Determine the [X, Y] coordinate at the center of the cell enclosing the given text.  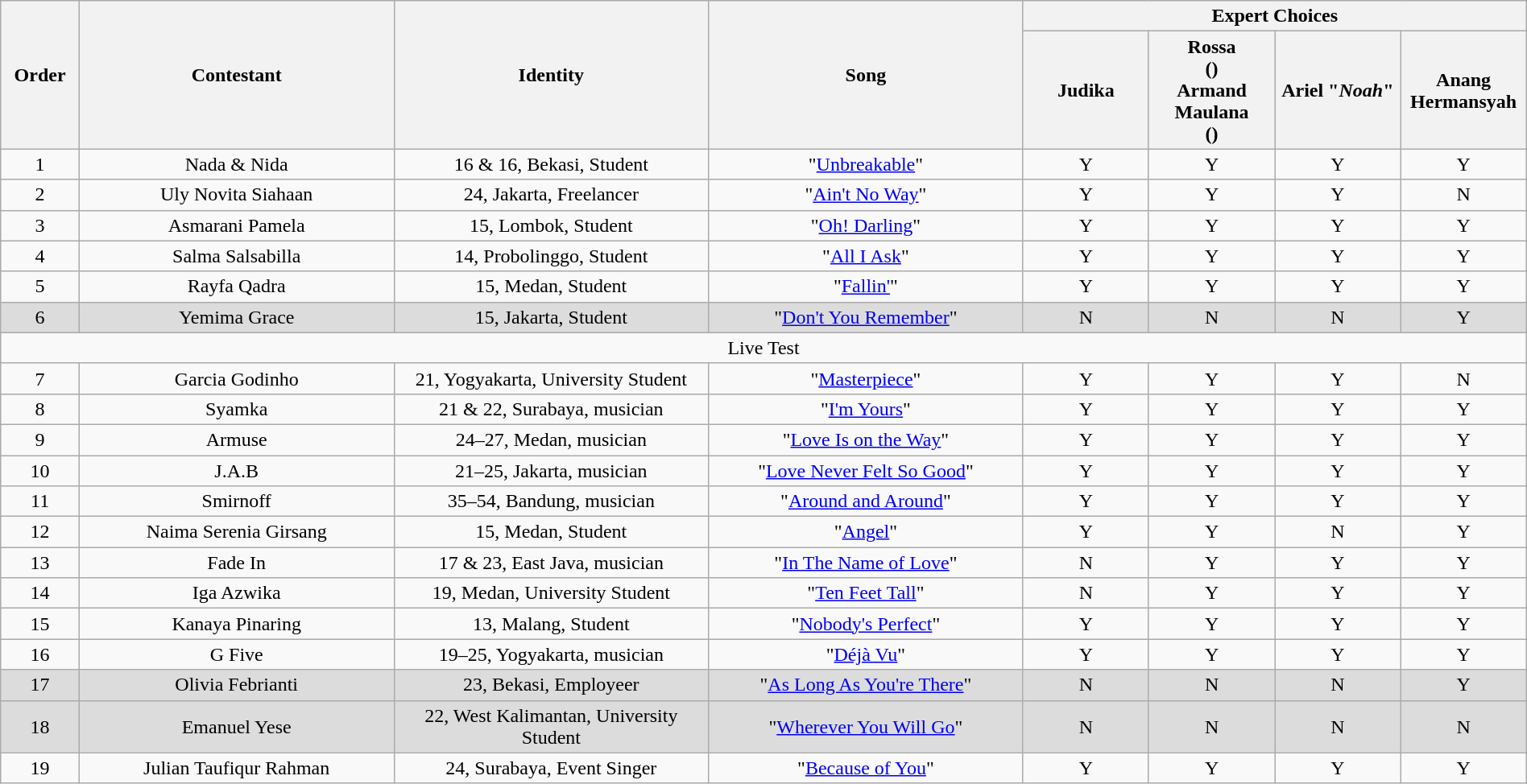
"Love Never Felt So Good" [867, 471]
10 [40, 471]
7 [40, 378]
11 [40, 501]
5 [40, 287]
21–25, Jakarta, musician [551, 471]
Naima Serenia Girsang [237, 532]
"All I Ask" [867, 256]
"Oh! Darling" [867, 225]
Asmarani Pamela [237, 225]
16 & 16, Bekasi, Student [551, 164]
"Masterpiece" [867, 378]
"Don't You Remember" [867, 317]
16 [40, 654]
24, Jakarta, Freelancer [551, 195]
"In The Name of Love" [867, 563]
17 & 23, East Java, musician [551, 563]
17 [40, 685]
21, Yogyakarta, University Student [551, 378]
"Angel" [867, 532]
Syamka [237, 409]
19–25, Yogyakarta, musician [551, 654]
Fade In [237, 563]
35–54, Bandung, musician [551, 501]
Judika [1086, 90]
13, Malang, Student [551, 624]
"Ain't No Way" [867, 195]
"Nobody's Perfect" [867, 624]
Uly Novita Siahaan [237, 195]
Yemima Grace [237, 317]
19 [40, 768]
Iga Azwika [237, 593]
22, West Kalimantan, University Student [551, 726]
15, Jakarta, Student [551, 317]
14 [40, 593]
Rossa () Armand Maulana () [1211, 90]
Ariel "Noah" [1338, 90]
24, Surabaya, Event Singer [551, 768]
Salma Salsabilla [237, 256]
14, Probolinggo, Student [551, 256]
13 [40, 563]
9 [40, 439]
Contestant [237, 75]
19, Medan, University Student [551, 593]
Anang Hermansyah [1463, 90]
Garcia Godinho [237, 378]
23, Bekasi, Employeer [551, 685]
"Because of You" [867, 768]
2 [40, 195]
Expert Choices [1274, 16]
1 [40, 164]
24–27, Medan, musician [551, 439]
Kanaya Pinaring [237, 624]
G Five [237, 654]
"Unbreakable" [867, 164]
"Wherever You Will Go" [867, 726]
Song [867, 75]
Nada & Nida [237, 164]
8 [40, 409]
"I'm Yours" [867, 409]
Olivia Febrianti [237, 685]
Julian Taufiqur Rahman [237, 768]
15, Lombok, Student [551, 225]
"Around and Around" [867, 501]
Armuse [237, 439]
6 [40, 317]
"Love Is on the Way" [867, 439]
J.A.B [237, 471]
"Fallin'" [867, 287]
12 [40, 532]
"As Long As You're There" [867, 685]
Live Test [763, 348]
Order [40, 75]
Smirnoff [237, 501]
15 [40, 624]
Rayfa Qadra [237, 287]
Emanuel Yese [237, 726]
4 [40, 256]
Identity [551, 75]
21 & 22, Surabaya, musician [551, 409]
3 [40, 225]
"Déjà Vu" [867, 654]
18 [40, 726]
"Ten Feet Tall" [867, 593]
